Identify which cell holds the provided text, then report its (x, y) central coordinate. 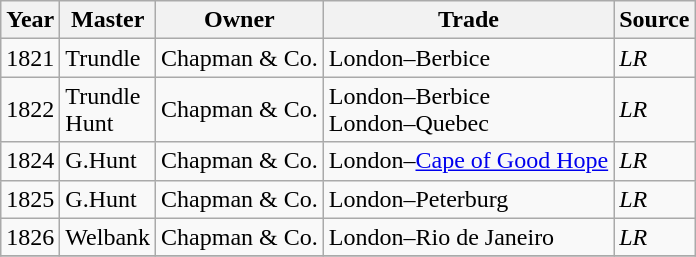
Trade (468, 20)
1825 (30, 199)
Trundle (108, 58)
London–Berbice (468, 58)
TrundleHunt (108, 110)
1824 (30, 161)
London–Rio de Janeiro (468, 237)
Year (30, 20)
London–BerbiceLondon–Quebec (468, 110)
1821 (30, 58)
Owner (240, 20)
1826 (30, 237)
Welbank (108, 237)
1822 (30, 110)
London–Cape of Good Hope (468, 161)
Master (108, 20)
Source (654, 20)
London–Peterburg (468, 199)
